Locate the cell with the specified text and output its (x, y) center coordinate. 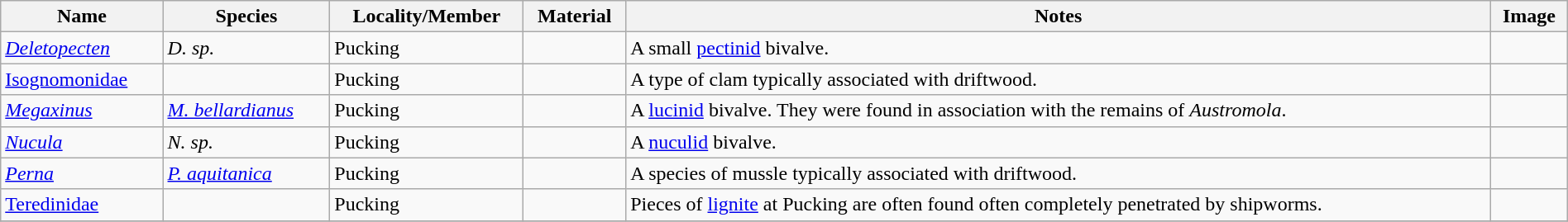
Isognomonidae (82, 79)
Teredinidae (82, 205)
A lucinid bivalve. They were found in association with the remains of Austromola. (1059, 111)
Deletopecten (82, 48)
M. bellardianus (246, 111)
Image (1530, 17)
A species of mussle typically associated with driftwood. (1059, 173)
A nuculid bivalve. (1059, 142)
Notes (1059, 17)
Megaxinus (82, 111)
Nucula (82, 142)
P. aquitanica (246, 173)
Name (82, 17)
Material (575, 17)
A small pectinid bivalve. (1059, 48)
D. sp. (246, 48)
Species (246, 17)
Perna (82, 173)
N. sp. (246, 142)
Locality/Member (427, 17)
A type of clam typically associated with driftwood. (1059, 79)
Pieces of lignite at Pucking are often found often completely penetrated by shipworms. (1059, 205)
